Output the [X, Y] coordinate of the center of the cell containing the given text.  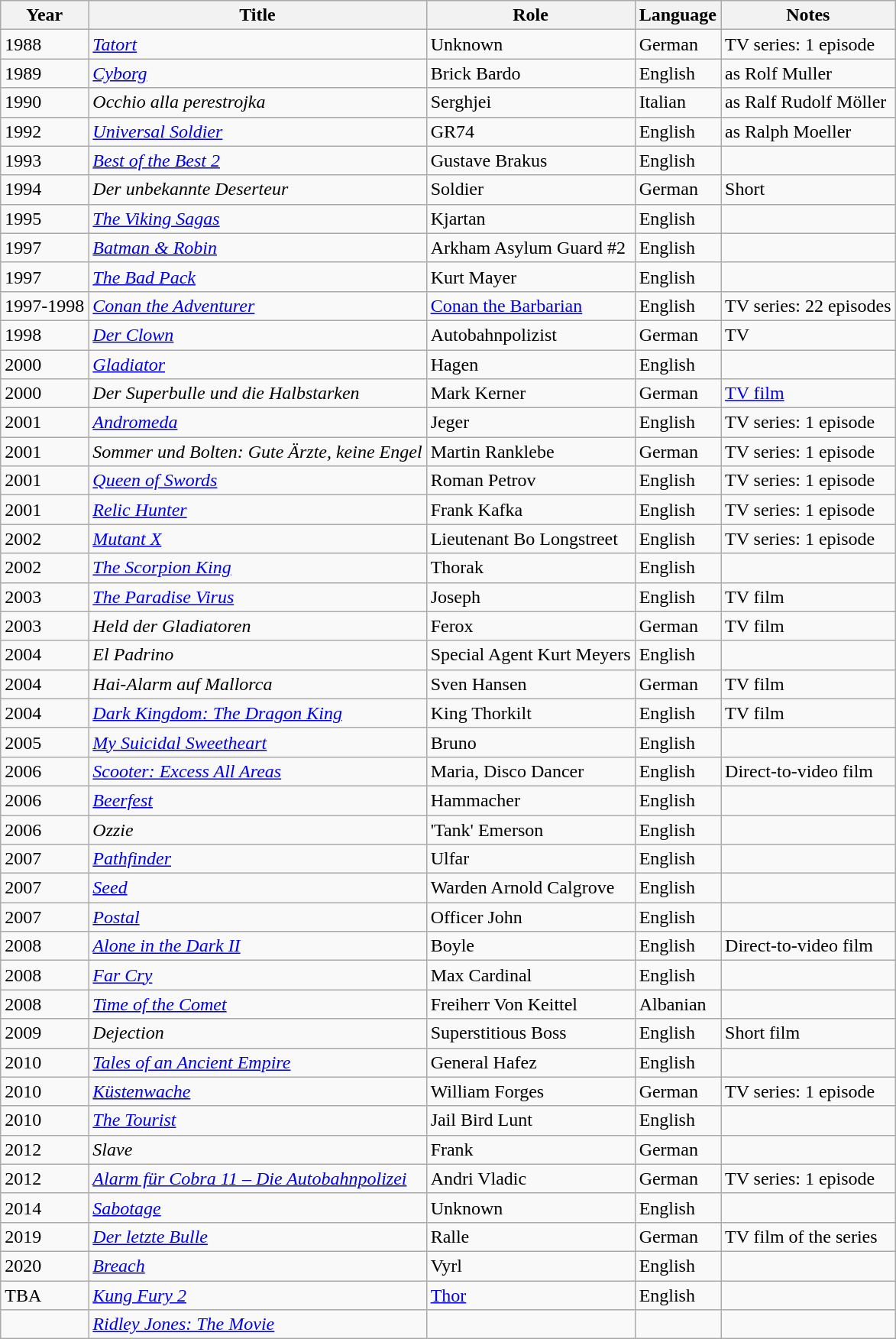
The Bad Pack [257, 277]
Seed [257, 888]
TV series: 22 episodes [808, 306]
Hammacher [530, 800]
1994 [44, 190]
Language [678, 15]
Kjartan [530, 219]
Freiherr Von Keittel [530, 1004]
Arkham Asylum Guard #2 [530, 248]
Thor [530, 1295]
The Scorpion King [257, 568]
Soldier [530, 190]
as Ralf Rudolf Möller [808, 102]
Superstitious Boss [530, 1033]
Dark Kingdom: The Dragon King [257, 713]
El Padrino [257, 655]
Special Agent Kurt Meyers [530, 655]
Küstenwache [257, 1091]
Roman Petrov [530, 481]
The Tourist [257, 1120]
2019 [44, 1237]
Occhio alla perestrojka [257, 102]
Conan the Barbarian [530, 306]
Gladiator [257, 365]
Title [257, 15]
1989 [44, 73]
1997-1998 [44, 306]
Maria, Disco Dancer [530, 771]
TV [808, 335]
Beerfest [257, 800]
The Paradise Virus [257, 597]
1998 [44, 335]
2020 [44, 1266]
Year [44, 15]
Dejection [257, 1033]
as Rolf Muller [808, 73]
Time of the Comet [257, 1004]
2014 [44, 1208]
Warden Arnold Calgrove [530, 888]
Der Clown [257, 335]
Sven Hansen [530, 684]
Ferox [530, 626]
Ulfar [530, 859]
Queen of Swords [257, 481]
Best of the Best 2 [257, 160]
Far Cry [257, 975]
Universal Soldier [257, 131]
Scooter: Excess All Areas [257, 771]
The Viking Sagas [257, 219]
GR74 [530, 131]
Jail Bird Lunt [530, 1120]
1992 [44, 131]
as Ralph Moeller [808, 131]
Max Cardinal [530, 975]
Albanian [678, 1004]
King Thorkilt [530, 713]
Held der Gladiatoren [257, 626]
Role [530, 15]
Ralle [530, 1237]
Der letzte Bulle [257, 1237]
Relic Hunter [257, 510]
2009 [44, 1033]
Notes [808, 15]
William Forges [530, 1091]
Gustave Brakus [530, 160]
'Tank' Emerson [530, 829]
Andromeda [257, 423]
Lieutenant Bo Longstreet [530, 539]
Hagen [530, 365]
Ozzie [257, 829]
Jeger [530, 423]
Alarm für Cobra 11 – Die Autobahnpolizei [257, 1179]
TBA [44, 1295]
Brick Bardo [530, 73]
My Suicidal Sweetheart [257, 742]
Cyborg [257, 73]
1990 [44, 102]
1993 [44, 160]
Andri Vladic [530, 1179]
TV film of the series [808, 1237]
Sabotage [257, 1208]
Joseph [530, 597]
Frank Kafka [530, 510]
Der unbekannte Deserteur [257, 190]
Serghjei [530, 102]
Italian [678, 102]
Short [808, 190]
Pathfinder [257, 859]
Kurt Mayer [530, 277]
Sommer und Bolten: Gute Ärzte, keine Engel [257, 452]
Short film [808, 1033]
Tales of an Ancient Empire [257, 1062]
Ridley Jones: The Movie [257, 1324]
Kung Fury 2 [257, 1295]
Mark Kerner [530, 394]
Vyrl [530, 1266]
Breach [257, 1266]
Officer John [530, 917]
Hai-Alarm auf Mallorca [257, 684]
Alone in the Dark II [257, 946]
Postal [257, 917]
1995 [44, 219]
Thorak [530, 568]
2005 [44, 742]
Tatort [257, 44]
Der Superbulle und die Halbstarken [257, 394]
Frank [530, 1149]
Boyle [530, 946]
Mutant X [257, 539]
Batman & Robin [257, 248]
Martin Ranklebe [530, 452]
Bruno [530, 742]
1988 [44, 44]
Autobahnpolizist [530, 335]
General Hafez [530, 1062]
Slave [257, 1149]
Conan the Adventurer [257, 306]
